Search for the cell housing the specified text and yield its (x, y) center coordinate. 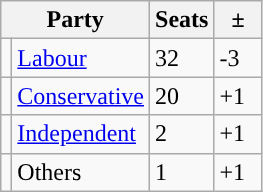
Party (76, 20)
20 (182, 96)
32 (182, 58)
Seats (182, 20)
2 (182, 134)
-3 (238, 58)
Conservative (81, 96)
1 (182, 172)
Independent (81, 134)
Labour (81, 58)
Others (81, 172)
± (238, 20)
